Detect which cell encompasses the target text, then output its [x, y] center coordinate. 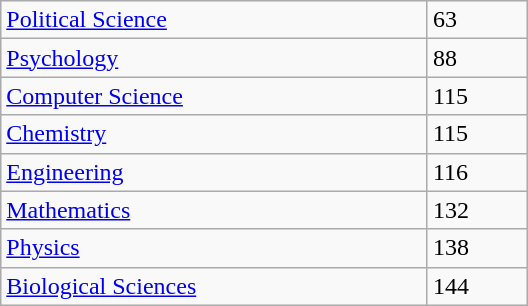
Physics [214, 248]
Psychology [214, 58]
Chemistry [214, 134]
Computer Science [214, 96]
63 [477, 20]
144 [477, 286]
116 [477, 172]
138 [477, 248]
88 [477, 58]
Mathematics [214, 210]
Political Science [214, 20]
Biological Sciences [214, 286]
Engineering [214, 172]
132 [477, 210]
